Locate the cell with the specified text and output its (X, Y) center coordinate. 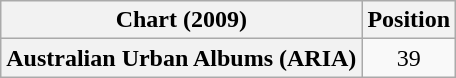
39 (409, 58)
Chart (2009) (182, 20)
Australian Urban Albums (ARIA) (182, 58)
Position (409, 20)
